Capture the cell that displays the provided text and extract its (x, y) central coordinate. 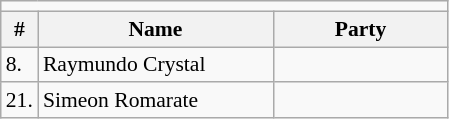
Raymundo Crystal (156, 65)
21. (20, 101)
# (20, 29)
8. (20, 65)
Name (156, 29)
Simeon Romarate (156, 101)
Party (360, 29)
